Determine the [X, Y] coordinate at the center of the cell enclosing the given text.  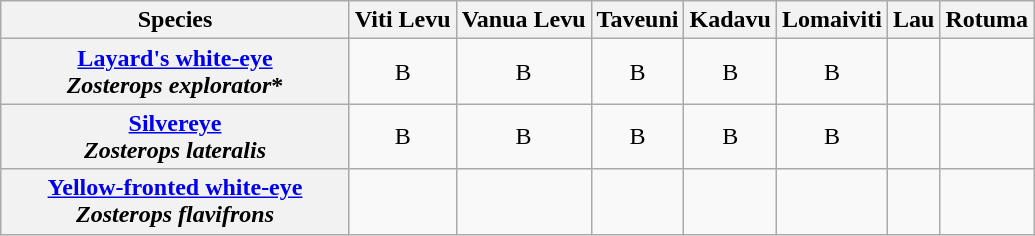
Taveuni [638, 20]
Yellow-fronted white-eyeZosterops flavifrons [176, 202]
Layard's white-eyeZosterops explorator* [176, 72]
Lau [913, 20]
Viti Levu [402, 20]
Species [176, 20]
Kadavu [730, 20]
Rotuma [987, 20]
SilvereyeZosterops lateralis [176, 136]
Vanua Levu [524, 20]
Lomaiviti [832, 20]
